Capture the cell that displays the provided text and extract its (X, Y) central coordinate. 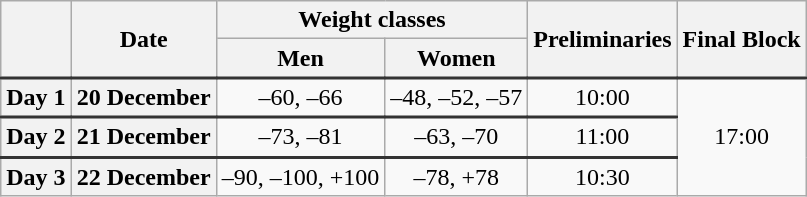
Men (300, 58)
10:00 (602, 98)
Day 1 (36, 98)
Weight classes (372, 20)
Women (456, 58)
–48, –52, –57 (456, 98)
Day 3 (36, 176)
20 December (144, 98)
10:30 (602, 176)
Day 2 (36, 137)
–63, –70 (456, 137)
Final Block (742, 40)
–90, –100, +100 (300, 176)
21 December (144, 137)
–60, –66 (300, 98)
Date (144, 40)
17:00 (742, 137)
Preliminaries (602, 40)
11:00 (602, 137)
–78, +78 (456, 176)
–73, –81 (300, 137)
22 December (144, 176)
